Locate the cell with the specified text and output its (x, y) center coordinate. 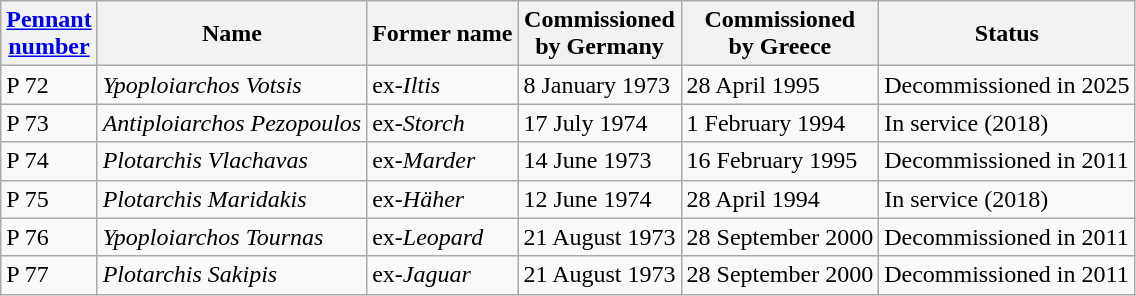
ex-Marder (442, 161)
P 72 (49, 85)
P 76 (49, 237)
28 April 1994 (780, 199)
P 77 (49, 275)
Status (1007, 34)
ex-Häher (442, 199)
ex-Leopard (442, 237)
12 June 1974 (600, 199)
ex-Iltis (442, 85)
Former name (442, 34)
Pennantnumber (49, 34)
Decommissioned in 2025 (1007, 85)
Plotarchis Vlachavas (232, 161)
17 July 1974 (600, 123)
1 February 1994 (780, 123)
8 January 1973 (600, 85)
Commissionedby Greece (780, 34)
16 February 1995 (780, 161)
P 74 (49, 161)
ex-Storch (442, 123)
Antiploiarchos Pezopoulos (232, 123)
Name (232, 34)
ex-Jaguar (442, 275)
Ypoploiarchos Votsis (232, 85)
14 June 1973 (600, 161)
P 75 (49, 199)
Ypoploiarchos Tournas (232, 237)
Plotarchis Maridakis (232, 199)
Plotarchis Sakipis (232, 275)
28 April 1995 (780, 85)
P 73 (49, 123)
Commissionedby Germany (600, 34)
